Detect which cell encompasses the target text, then output its [x, y] center coordinate. 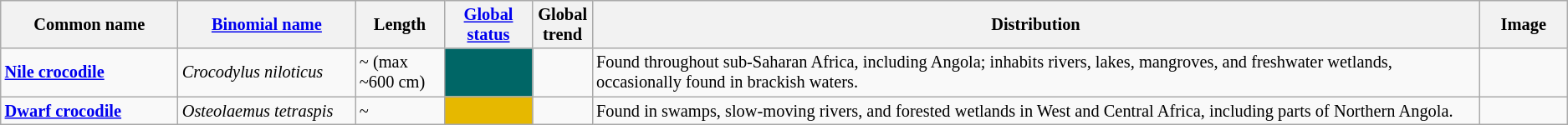
~ (max ~600 cm) [400, 72]
Found in swamps, slow-moving rivers, and forested wetlands in West and Central Africa, including parts of Northern Angola. [1035, 111]
Osteolaemus tetraspis [267, 111]
Length [400, 24]
Binomial name [267, 24]
Crocodylus niloticus [267, 72]
Global status [488, 24]
Distribution [1035, 24]
Dwarf crocodile [89, 111]
Global trend [562, 24]
Common name [89, 24]
Nile crocodile [89, 72]
Image [1524, 24]
~ [400, 111]
